From the cell containing the given text, extract its center point as (X, Y) coordinate. 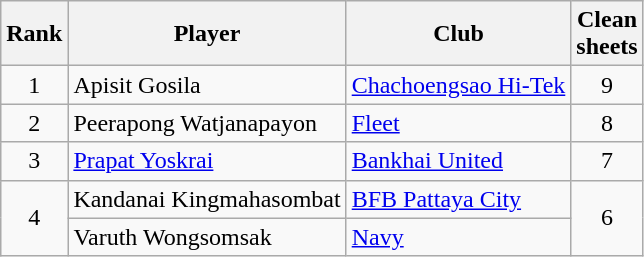
7 (607, 161)
8 (607, 123)
Kandanai Kingmahasombat (207, 199)
Rank (34, 34)
BFB Pattaya City (458, 199)
Cleansheets (607, 34)
Varuth Wongsomsak (207, 237)
2 (34, 123)
Apisit Gosila (207, 85)
Bankhai United (458, 161)
6 (607, 218)
9 (607, 85)
Prapat Yoskrai (207, 161)
4 (34, 218)
Club (458, 34)
Navy (458, 237)
Chachoengsao Hi-Tek (458, 85)
Player (207, 34)
3 (34, 161)
1 (34, 85)
Peerapong Watjanapayon (207, 123)
Fleet (458, 123)
